Scan for the cell matching the given text and deliver its [x, y] coordinate at center. 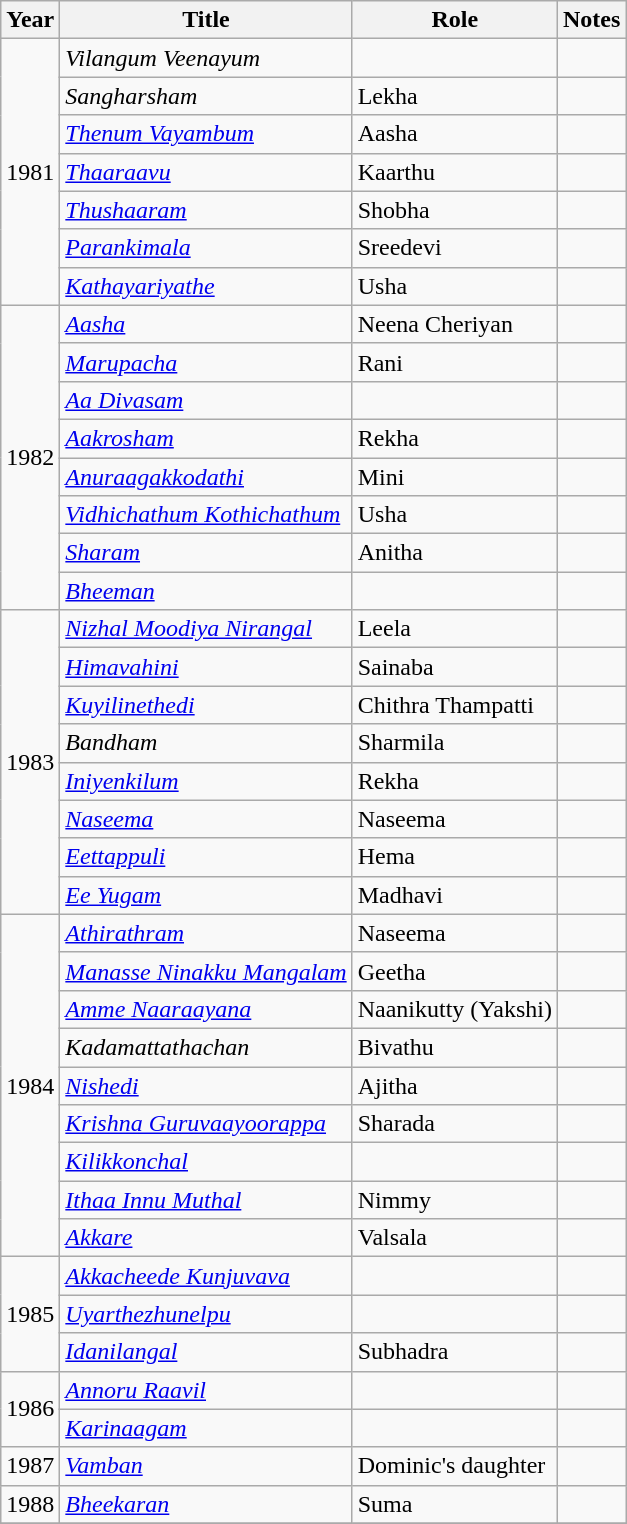
Year [30, 20]
Nimmy [454, 1200]
Sreedevi [454, 248]
Shobha [454, 210]
Kathayariyathe [206, 286]
Krishna Guruvaayoorappa [206, 1124]
1984 [30, 1086]
Kaarthu [454, 172]
Vilangum Veenayum [206, 58]
Sainaba [454, 667]
Role [454, 20]
Ee Yugam [206, 895]
1983 [30, 762]
Hema [454, 857]
Athirathram [206, 933]
Lekha [454, 96]
Bheeman [206, 591]
Chithra Thampatti [454, 705]
Anitha [454, 553]
1987 [30, 1466]
Nizhal Moodiya Nirangal [206, 629]
Thenum Vayambum [206, 134]
Thushaaram [206, 210]
Ajitha [454, 1085]
Manasse Ninakku Mangalam [206, 971]
Akkare [206, 1238]
Rani [454, 362]
Eettappuli [206, 857]
Sharam [206, 553]
Ithaa Innu Muthal [206, 1200]
Suma [454, 1504]
Thaaraavu [206, 172]
Vamban [206, 1466]
Kuyilinethedi [206, 705]
Iniyenkilum [206, 781]
Idanilangal [206, 1352]
1982 [30, 457]
Amme Naaraayana [206, 1009]
Bandham [206, 743]
Neena Cheriyan [454, 324]
Mini [454, 477]
Sangharsham [206, 96]
Karinaagam [206, 1428]
Nishedi [206, 1085]
Sharada [454, 1124]
Naanikutty (Yakshi) [454, 1009]
Title [206, 20]
Madhavi [454, 895]
Sharmila [454, 743]
1985 [30, 1314]
Kadamattathachan [206, 1047]
Parankimala [206, 248]
Marupacha [206, 362]
Aa Divasam [206, 400]
1986 [30, 1409]
1988 [30, 1504]
Subhadra [454, 1352]
Kilikkonchal [206, 1162]
1981 [30, 172]
Uyarthezhunelpu [206, 1314]
Akkacheede Kunjuvava [206, 1276]
Bivathu [454, 1047]
Annoru Raavil [206, 1390]
Dominic's daughter [454, 1466]
Notes [591, 20]
Bheekaran [206, 1504]
Valsala [454, 1238]
Leela [454, 629]
Anuraagakkodathi [206, 477]
Aakrosham [206, 438]
Himavahini [206, 667]
Vidhichathum Kothichathum [206, 515]
Geetha [454, 971]
